For the text-containing cell, return its midpoint in [x, y] coordinate format. 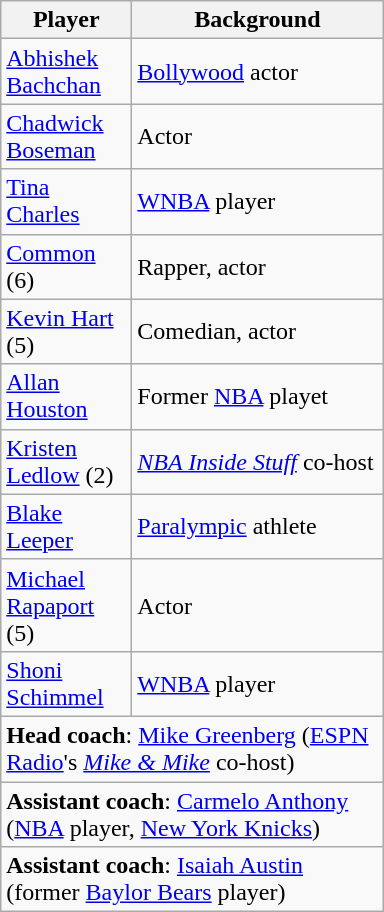
Comedian, actor [258, 332]
Blake Leeper [66, 526]
Kristen Ledlow (2) [66, 462]
Abhishek Bachchan [66, 72]
Paralympic athlete [258, 526]
Assistant coach: Carmelo Anthony (NBA player, New York Knicks) [192, 814]
Allan Houston [66, 396]
Tina Charles [66, 202]
Kevin Hart (5) [66, 332]
Assistant coach: Isaiah Austin (former Baylor Bears player) [192, 880]
Common (6) [66, 266]
Former NBA playet [258, 396]
Player [66, 20]
Rapper, actor [258, 266]
Michael Rapaport (5) [66, 605]
Background [258, 20]
Shoni Schimmel [66, 684]
Chadwick Boseman [66, 136]
Head coach: Mike Greenberg (ESPN Radio's Mike & Mike co-host) [192, 748]
Bollywood actor [258, 72]
NBA Inside Stuff co-host [258, 462]
